Output the [x, y] coordinate of the center of the cell containing the given text.  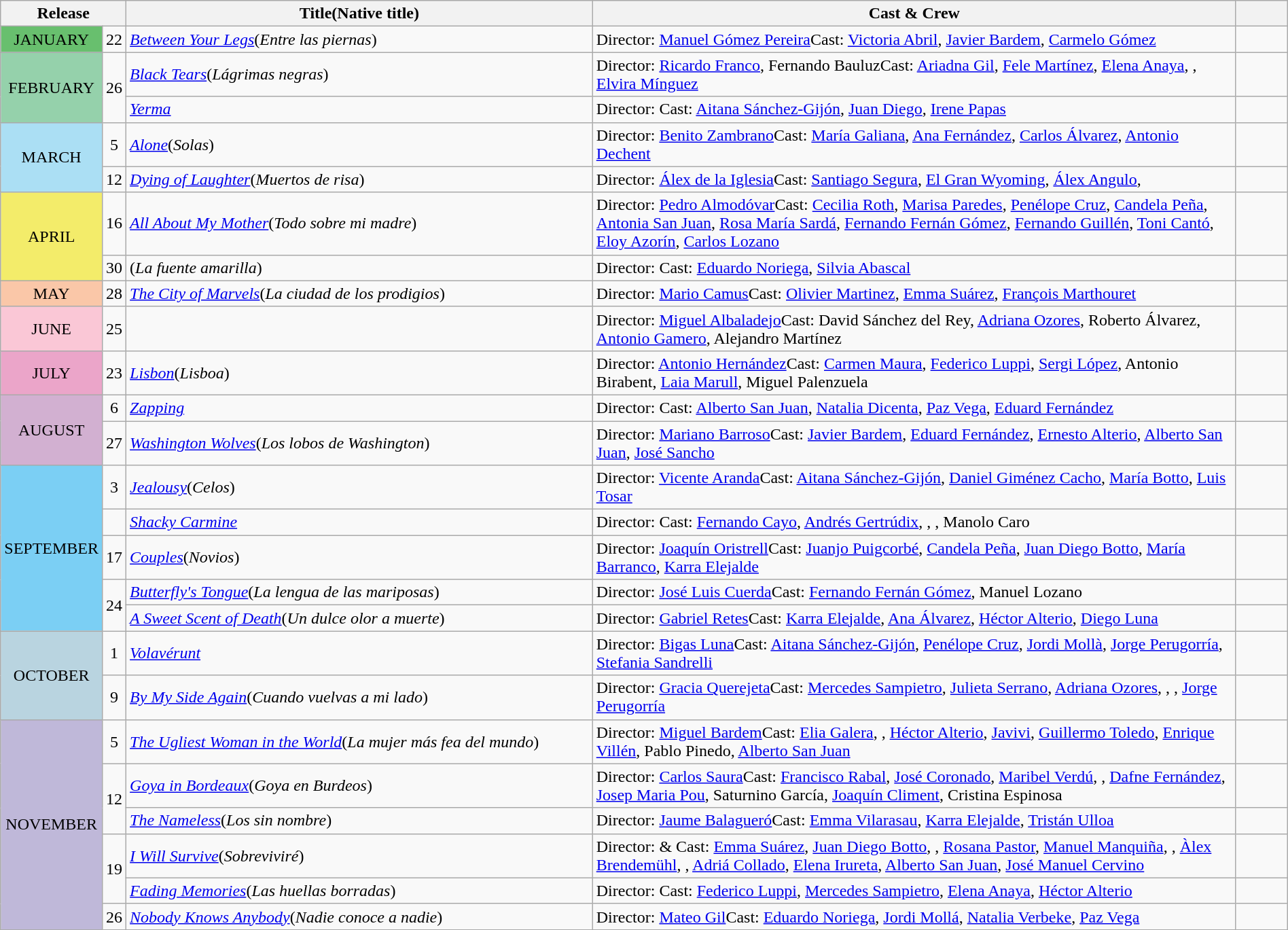
Lisbon(Lisboa) [360, 372]
The Ugliest Woman in the World(La mujer más fea del mundo) [360, 742]
19 [114, 868]
SEPTEMBER [52, 548]
Alone(Solas) [360, 144]
Director: Manuel Gómez PereiraCast: Victoria Abril, Javier Bardem, Carmelo Gómez [914, 39]
Cast & Crew [914, 14]
Between Your Legs(Entre las piernas) [360, 39]
Director: Jaume BalagueróCast: Emma Vilarasau, Karra Elejalde, Tristán Ulloa [914, 821]
Director: Cast: Federico Luppi, Mercedes Sampietro, Elena Anaya, Héctor Alterio [914, 891]
Black Tears(Lágrimas negras) [360, 75]
Director: Antonio HernándezCast: Carmen Maura, Federico Luppi, Sergi López, Antonio Birabent, Laia Marull, Miguel Palenzuela [914, 372]
Goya in Bordeaux(Goya en Burdeos) [360, 785]
OCTOBER [52, 675]
MARCH [52, 158]
22 [114, 39]
FEBRUARY [52, 87]
Director: Bigas LunaCast: Aitana Sánchez-Gijón, Penélope Cruz, Jordi Mollà, Jorge Perugorría, Stefania Sandrelli [914, 654]
23 [114, 372]
1 [114, 654]
The Nameless(Los sin nombre) [360, 821]
Director: Cast: Eduardo Noriega, Silvia Abascal [914, 268]
Release [64, 14]
JUNE [52, 329]
(La fuente amarilla) [360, 268]
Director: Mateo GilCast: Eduardo Noriega, Jordi Mollá, Natalia Verbeke, Paz Vega [914, 916]
17 [114, 557]
Director: Álex de la IglesiaCast: Santiago Segura, El Gran Wyoming, Álex Angulo, [914, 179]
Volavérunt [360, 654]
NOVEMBER [52, 825]
Jealousy(Celos) [360, 488]
Washington Wolves(Los lobos de Washington) [360, 443]
Shacky Carmine [360, 522]
6 [114, 408]
Director: Mariano BarrosoCast: Javier Bardem, Eduard Fernández, Ernesto Alterio, Alberto San Juan, José Sancho [914, 443]
A Sweet Scent of Death(Un dulce olor a muerte) [360, 618]
3 [114, 488]
25 [114, 329]
By My Side Again(Cuando vuelvas a mi lado) [360, 697]
Yerma [360, 109]
Director: Gabriel RetesCast: Karra Elejalde, Ana Álvarez, Héctor Alterio, Diego Luna [914, 618]
Director: José Luis CuerdaCast: Fernando Fernán Gómez, Manuel Lozano [914, 592]
Director: Miguel AlbaladejoCast: David Sánchez del Rey, Adriana Ozores, Roberto Álvarez, Antonio Gamero, Alejandro Martínez [914, 329]
Director: Mario CamusCast: Olivier Martinez, Emma Suárez, François Marthouret [914, 293]
24 [114, 605]
Couples(Novios) [360, 557]
Fading Memories(Las huellas borradas) [360, 891]
9 [114, 697]
The City of Marvels(La ciudad de los prodigios) [360, 293]
All About My Mother(Todo sobre mi madre) [360, 223]
Butterfly's Tongue(La lengua de las mariposas) [360, 592]
Nobody Knows Anybody(Nadie conoce a nadie) [360, 916]
APRIL [52, 236]
Director: Cast: Aitana Sánchez-Gijón, Juan Diego, Irene Papas [914, 109]
JANUARY [52, 39]
I Will Survive(Sobreviviré) [360, 856]
Zapping [360, 408]
Director: Gracia QuerejetaCast: Mercedes Sampietro, Julieta Serrano, Adriana Ozores, , , Jorge Perugorría [914, 697]
Director: Benito ZambranoCast: María Galiana, Ana Fernández, Carlos Álvarez, Antonio Dechent [914, 144]
MAY [52, 293]
Director: Vicente ArandaCast: Aitana Sánchez-Gijón, Daniel Giménez Cacho, María Botto, Luis Tosar [914, 488]
AUGUST [52, 429]
28 [114, 293]
Director: Cast: Alberto San Juan, Natalia Dicenta, Paz Vega, Eduard Fernández [914, 408]
Dying of Laughter(Muertos de risa) [360, 179]
Title(Native title) [360, 14]
27 [114, 443]
Director: Joaquín OristrellCast: Juanjo Puigcorbé, Candela Peña, Juan Diego Botto, María Barranco, Karra Elejalde [914, 557]
JULY [52, 372]
Director: Cast: Fernando Cayo, Andrés Gertrúdix, , , Manolo Caro [914, 522]
Director: Ricardo Franco, Fernando BauluzCast: Ariadna Gil, Fele Martínez, Elena Anaya, , Elvira Mínguez [914, 75]
16 [114, 223]
30 [114, 268]
Director: Miguel BardemCast: Elia Galera, , Héctor Alterio, Javivi, Guillermo Toledo, Enrique Villén, Pablo Pinedo, Alberto San Juan [914, 742]
